Pinpoint the cell where the given text exists, returning its (x, y) midpoint coordinate. 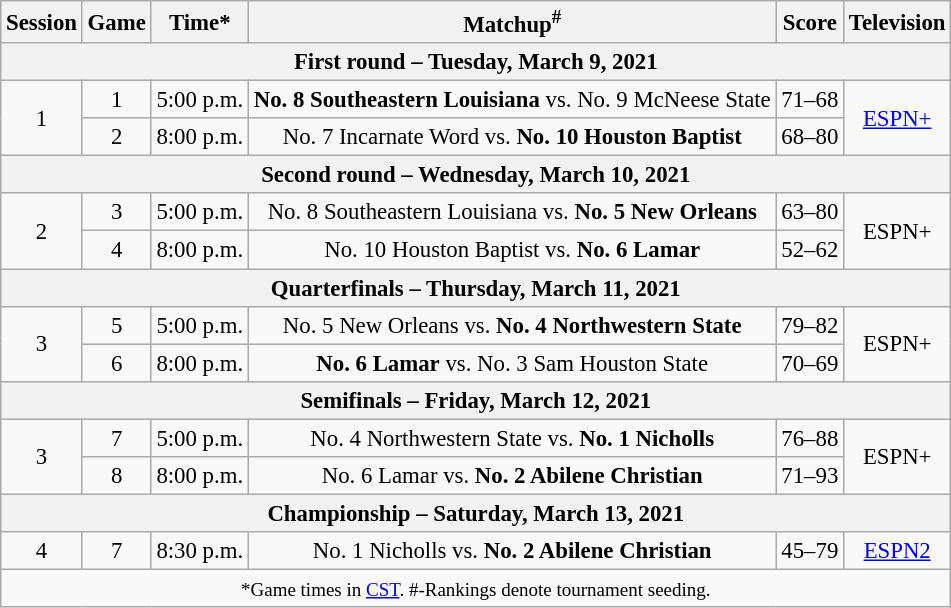
Matchup# (512, 22)
No. 8 Southeastern Louisiana vs. No. 5 New Orleans (512, 213)
No. 5 New Orleans vs. No. 4 Northwestern State (512, 325)
79–82 (810, 325)
Second round – Wednesday, March 10, 2021 (476, 175)
52–62 (810, 250)
Semifinals – Friday, March 12, 2021 (476, 400)
70–69 (810, 363)
Time* (200, 22)
8:30 p.m. (200, 551)
ESPN2 (898, 551)
No. 10 Houston Baptist vs. No. 6 Lamar (512, 250)
68–80 (810, 137)
No. 7 Incarnate Word vs. No. 10 Houston Baptist (512, 137)
71–93 (810, 476)
First round – Tuesday, March 9, 2021 (476, 62)
No. 6 Lamar vs. No. 2 Abilene Christian (512, 476)
No. 4 Northwestern State vs. No. 1 Nicholls (512, 438)
Score (810, 22)
71–68 (810, 100)
45–79 (810, 551)
No. 8 Southeastern Louisiana vs. No. 9 McNeese State (512, 100)
8 (116, 476)
*Game times in CST. #-Rankings denote tournament seeding. (476, 588)
63–80 (810, 213)
Television (898, 22)
No. 1 Nicholls vs. No. 2 Abilene Christian (512, 551)
Championship – Saturday, March 13, 2021 (476, 513)
No. 6 Lamar vs. No. 3 Sam Houston State (512, 363)
5 (116, 325)
Game (116, 22)
6 (116, 363)
Quarterfinals – Thursday, March 11, 2021 (476, 288)
76–88 (810, 438)
Session (42, 22)
